Find where the given text appears and provide that cell's center as [X, Y] coordinate. 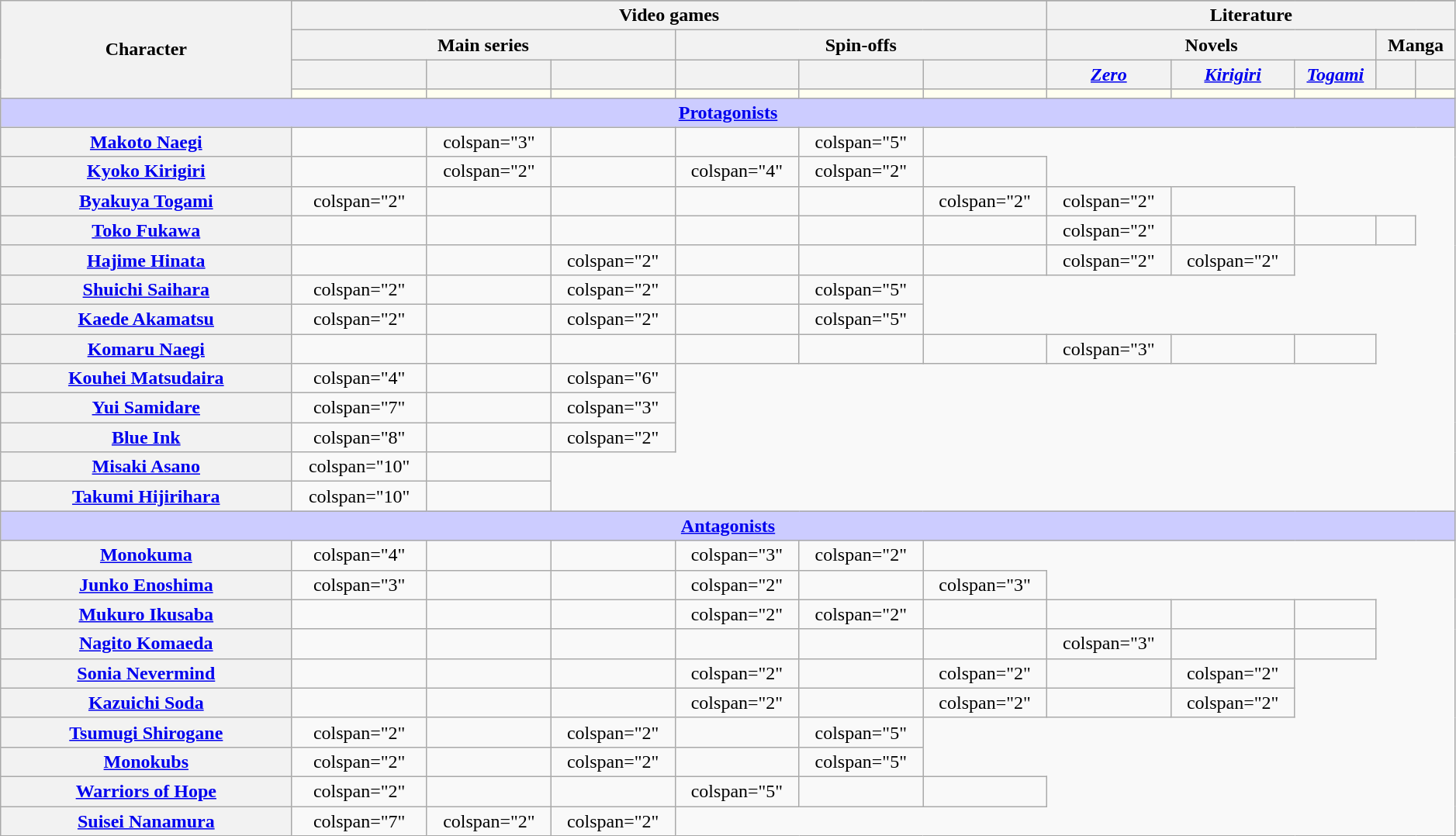
Togami [1336, 74]
Spin-offs [861, 45]
Kaede Akamatsu [146, 319]
Video games [669, 16]
Suisei Nanamura [146, 821]
Yui Samidare [146, 408]
Hajime Hinata [146, 260]
Character [146, 50]
Protagonists [728, 112]
Manga [1416, 45]
Kyoko Kirigiri [146, 171]
Monokubs [146, 762]
Novels [1211, 45]
Mukuro Ikusaba [146, 614]
colspan="8" [360, 437]
Komaru Naegi [146, 348]
Sonia Nevermind [146, 673]
Shuichi Saihara [146, 289]
Toko Fukawa [146, 230]
Antagonists [728, 526]
Kirigiri [1233, 74]
Misaki Asano [146, 467]
Main series [483, 45]
Byakuya Togami [146, 201]
Literature [1250, 16]
Tsumugi Shirogane [146, 732]
colspan="6" [613, 378]
Kouhei Matsudaira [146, 378]
Zero [1108, 74]
Nagito Komaeda [146, 644]
Warriors of Hope [146, 791]
Monokuma [146, 555]
Kazuichi Soda [146, 703]
Blue Ink [146, 437]
Takumi Hijirihara [146, 496]
Junko Enoshima [146, 585]
Makoto Naegi [146, 142]
